Scan for the cell matching the given text and deliver its (X, Y) coordinate at center. 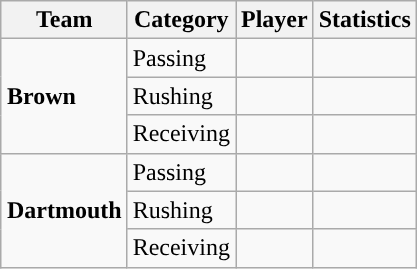
Category (181, 20)
Team (64, 20)
Dartmouth (64, 210)
Brown (64, 96)
Player (275, 20)
Statistics (364, 20)
